Return [x, y] of the center of cell containing provided text 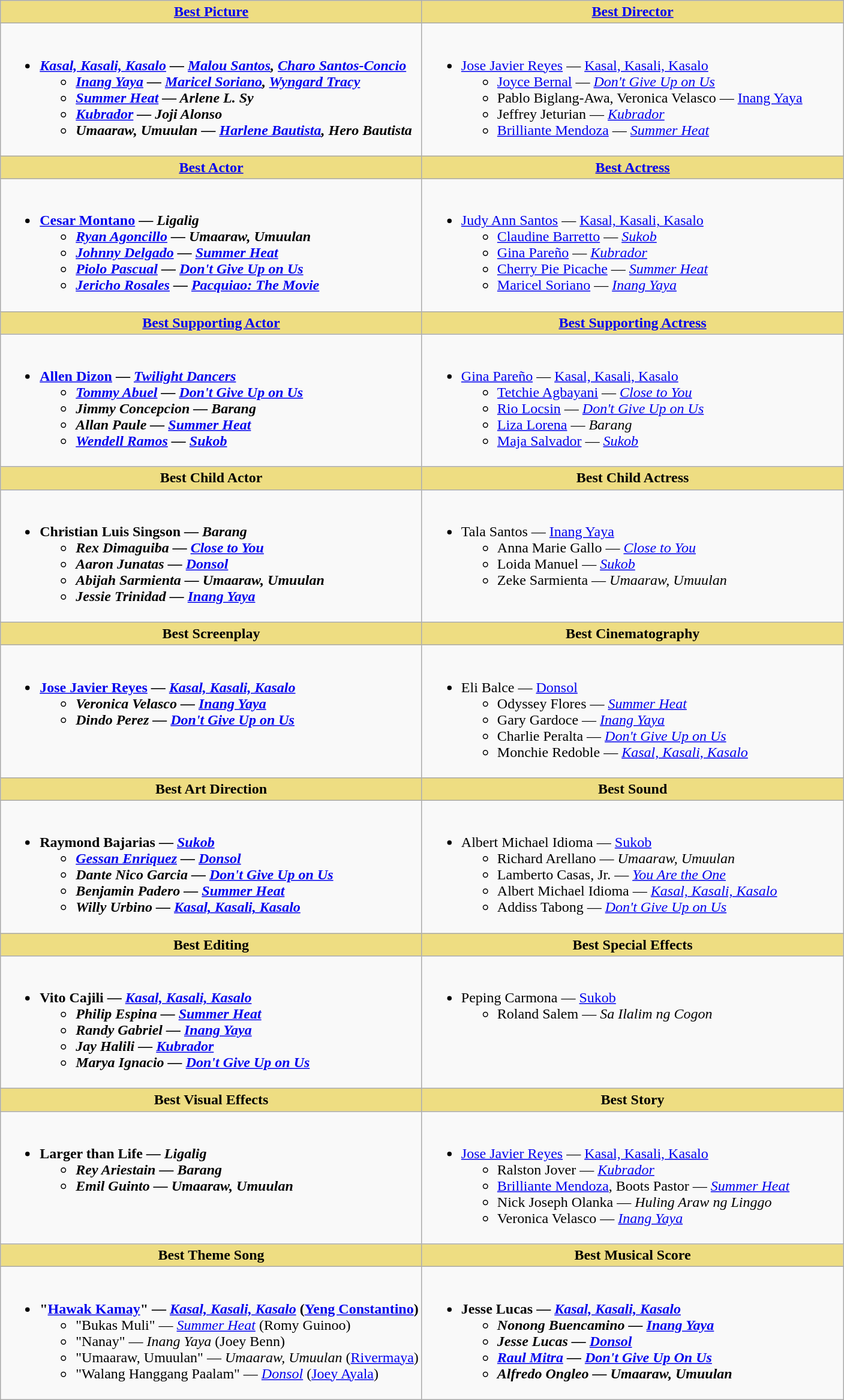
Larger than Life — LigaligRey Ariestain — BarangEmil Guinto — Umaaraw, Umuulan [211, 1178]
Best Sound [632, 789]
Best Child Actor [211, 478]
Christian Luis Singson — BarangRex Dimaguiba — Close to YouAaron Junatas — DonsolAbijah Sarmienta — Umaaraw, UmuulanJessie Trinidad — Inang Yaya [211, 555]
Best Theme Song [211, 1255]
Eli Balce — DonsolOdyssey Flores — Summer HeatGary Gardoce — Inang YayaCharlie Peralta — Don't Give Up on UsMonchie Redoble — Kasal, Kasali, Kasalo [632, 711]
Vito Cajili — Kasal, Kasali, KasaloPhilip Espina — Summer HeatRandy Gabriel — Inang YayaJay Halili — KubradorMarya Ignacio — Don't Give Up on Us [211, 1022]
Allen Dizon — Twilight DancersTommy Abuel — Don't Give Up on UsJimmy Concepcion — BarangAllan Paule — Summer HeatWendell Ramos — Sukob [211, 401]
Best Director [632, 12]
Best Cinematography [632, 633]
Best Child Actress [632, 478]
Best Art Direction [211, 789]
Best Story [632, 1100]
Judy Ann Santos — Kasal, Kasali, KasaloClaudine Barretto — SukobGina Pareño — KubradorCherry Pie Picache — Summer HeatMaricel Soriano — Inang Yaya [632, 245]
Peping Carmona — SukobRoland Salem — Sa Ilalim ng Cogon [632, 1022]
Best Screenplay [211, 633]
Best Supporting Actress [632, 323]
Best Visual Effects [211, 1100]
Best Picture [211, 12]
Best Special Effects [632, 945]
Best Musical Score [632, 1255]
Best Actor [211, 167]
Best Supporting Actor [211, 323]
Gina Pareño — Kasal, Kasali, KasaloTetchie Agbayani — Close to YouRio Locsin — Don't Give Up on UsLiza Lorena — BarangMaja Salvador — Sukob [632, 401]
Jose Javier Reyes — Kasal, Kasali, KasaloVeronica Velasco — Inang YayaDindo Perez — Don't Give Up on Us [211, 711]
Tala Santos — Inang YayaAnna Marie Gallo — Close to YouLoida Manuel — SukobZeke Sarmienta — Umaaraw, Umuulan [632, 555]
Best Editing [211, 945]
Best Actress [632, 167]
